Extract the [x, y] coordinate from the center of the cell holding the provided text.  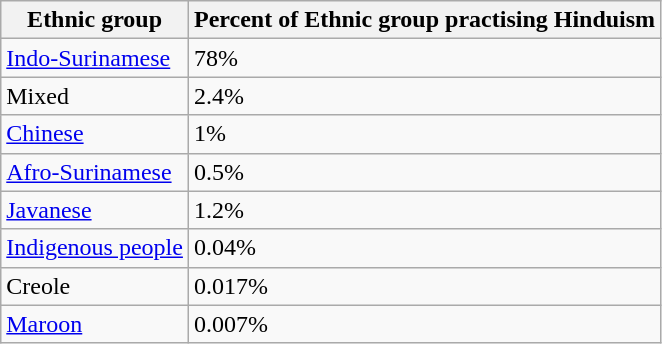
Javanese [95, 210]
78% [424, 58]
0.007% [424, 324]
Maroon [95, 324]
0.017% [424, 286]
Percent of Ethnic group practising Hinduism [424, 20]
Creole [95, 286]
0.5% [424, 172]
Ethnic group [95, 20]
1.2% [424, 210]
Mixed [95, 96]
2.4% [424, 96]
0.04% [424, 248]
1% [424, 134]
Indigenous people [95, 248]
Indo-Surinamese [95, 58]
Chinese [95, 134]
Afro-Surinamese [95, 172]
